Detect which cell encompasses the target text, then output its (X, Y) center coordinate. 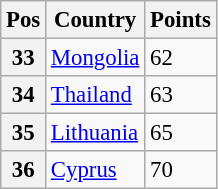
62 (180, 58)
63 (180, 95)
Mongolia (96, 58)
36 (24, 170)
Thailand (96, 95)
Country (96, 20)
70 (180, 170)
Pos (24, 20)
65 (180, 133)
Points (180, 20)
33 (24, 58)
34 (24, 95)
Cyprus (96, 170)
Lithuania (96, 133)
35 (24, 133)
